Pinpoint the cell where the given text exists, returning its (X, Y) midpoint coordinate. 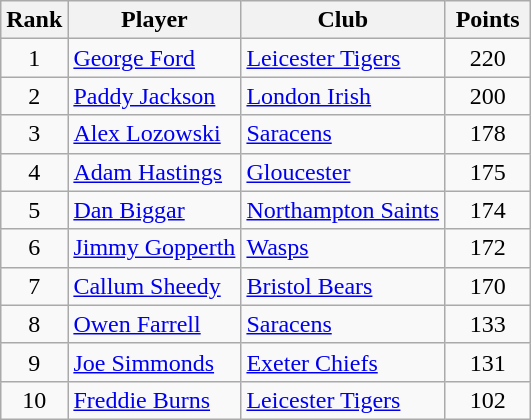
Rank (34, 20)
133 (488, 324)
Wasps (343, 248)
Bristol Bears (343, 286)
George Ford (154, 58)
Adam Hastings (154, 172)
Club (343, 20)
6 (34, 248)
131 (488, 362)
2 (34, 96)
1 (34, 58)
10 (34, 400)
Joe Simmonds (154, 362)
200 (488, 96)
London Irish (343, 96)
8 (34, 324)
178 (488, 134)
7 (34, 286)
Player (154, 20)
Points (488, 20)
3 (34, 134)
172 (488, 248)
175 (488, 172)
174 (488, 210)
Owen Farrell (154, 324)
Paddy Jackson (154, 96)
170 (488, 286)
Freddie Burns (154, 400)
Jimmy Gopperth (154, 248)
Exeter Chiefs (343, 362)
Northampton Saints (343, 210)
Alex Lozowski (154, 134)
4 (34, 172)
102 (488, 400)
Callum Sheedy (154, 286)
9 (34, 362)
Dan Biggar (154, 210)
220 (488, 58)
Gloucester (343, 172)
5 (34, 210)
